For the text-containing cell, return its midpoint in [X, Y] coordinate format. 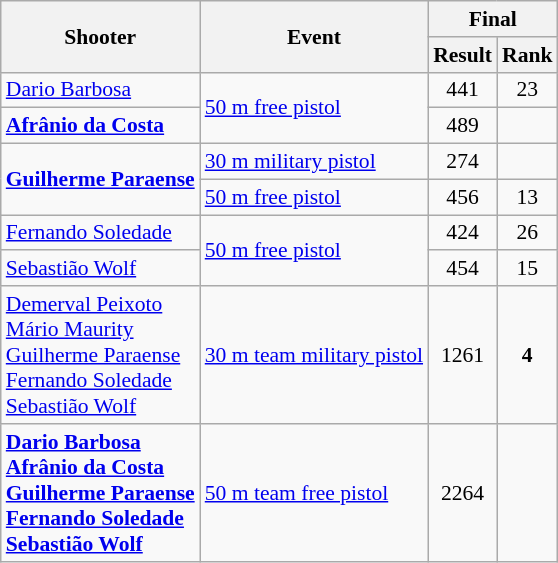
50 m team free pistol [314, 493]
1261 [462, 355]
Shooter [100, 36]
Guilherme Paraense [100, 180]
Afrânio da Costa [100, 126]
274 [462, 162]
454 [462, 269]
30 m military pistol [314, 162]
Fernando Soledade [100, 233]
Dario Barbosa [100, 90]
23 [528, 90]
26 [528, 233]
Event [314, 36]
4 [528, 355]
441 [462, 90]
Result [462, 55]
Demerval Peixoto Mário Maurity Guilherme Paraense Fernando Soledade Sebastião Wolf [100, 355]
30 m team military pistol [314, 355]
456 [462, 197]
Rank [528, 55]
Dario Barbosa Afrânio da Costa Guilherme Paraense Fernando Soledade Sebastião Wolf [100, 493]
15 [528, 269]
2264 [462, 493]
424 [462, 233]
13 [528, 197]
489 [462, 126]
Final [492, 19]
Sebastião Wolf [100, 269]
